Capture the cell that displays the provided text and extract its (x, y) central coordinate. 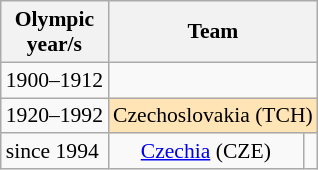
Czechia (CZE) (206, 152)
Team (213, 32)
1920–1992 (54, 116)
since 1994 (54, 152)
Olympicyear/s (54, 32)
1900–1912 (54, 80)
Czechoslovakia (TCH) (213, 116)
